Determine the [x, y] coordinate at the center of the cell enclosing the given text.  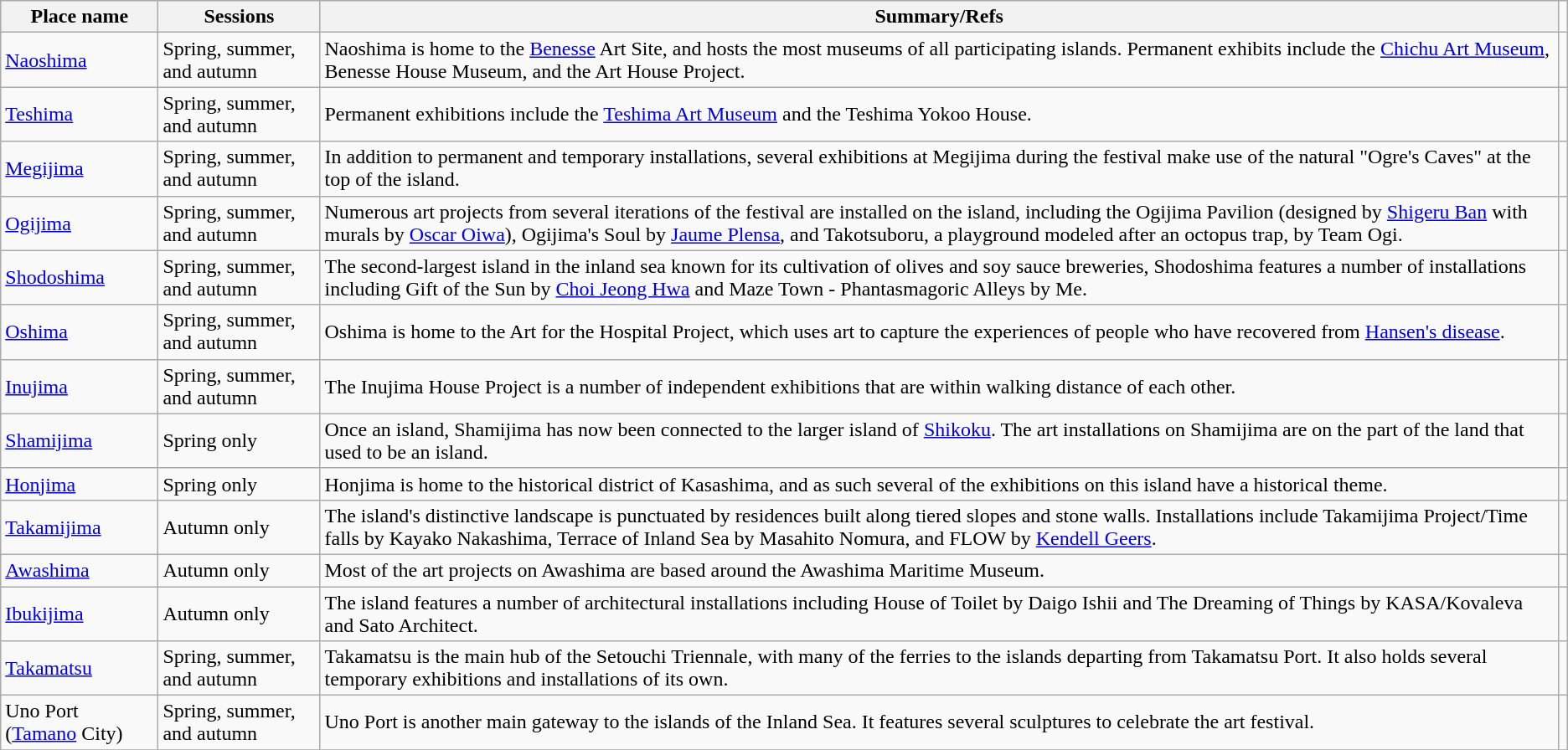
Uno Port is another main gateway to the islands of the Inland Sea. It features several sculptures to celebrate the art festival. [939, 723]
Oshima [80, 331]
Awashima [80, 570]
Ibukijima [80, 613]
Permanent exhibitions include the Teshima Art Museum and the Teshima Yokoo House. [939, 114]
Takamijima [80, 527]
Uno Port (Tamano City) [80, 723]
Place name [80, 17]
Shodoshima [80, 278]
Shamijima [80, 440]
The Inujima House Project is a number of independent exhibitions that are within walking distance of each other. [939, 387]
Naoshima [80, 60]
Summary/Refs [939, 17]
Ogijima [80, 223]
Inujima [80, 387]
Honjima is home to the historical district of Kasashima, and as such several of the exhibitions on this island have a historical theme. [939, 484]
Honjima [80, 484]
Oshima is home to the Art for the Hospital Project, which uses art to capture the experiences of people who have recovered from Hansen's disease. [939, 331]
Most of the art projects on Awashima are based around the Awashima Maritime Museum. [939, 570]
Teshima [80, 114]
Megijima [80, 169]
Takamatsu [80, 668]
Sessions [240, 17]
